Pinpoint the cell where the given text exists, returning its [x, y] midpoint coordinate. 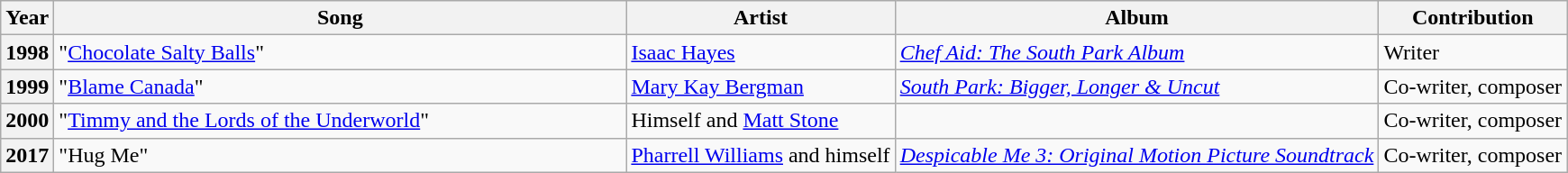
Pharrell Williams and himself [761, 155]
2017 [27, 155]
South Park: Bigger, Longer & Uncut [1137, 86]
"Blame Canada" [341, 86]
1999 [27, 86]
Artist [761, 18]
Song [341, 18]
2000 [27, 121]
Himself and Matt Stone [761, 121]
1998 [27, 52]
Despicable Me 3: Original Motion Picture Soundtrack [1137, 155]
Contribution [1472, 18]
"Timmy and the Lords of the Underworld" [341, 121]
Isaac Hayes [761, 52]
Chef Aid: The South Park Album [1137, 52]
Writer [1472, 52]
Album [1137, 18]
"Chocolate Salty Balls" [341, 52]
"Hug Me" [341, 155]
Mary Kay Bergman [761, 86]
Year [27, 18]
